Scan for the cell matching the given text and deliver its (X, Y) coordinate at center. 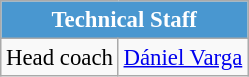
Dániel Varga (182, 58)
Head coach (60, 58)
Technical Staff (124, 20)
